Find where the given text appears and provide that cell's center as [x, y] coordinate. 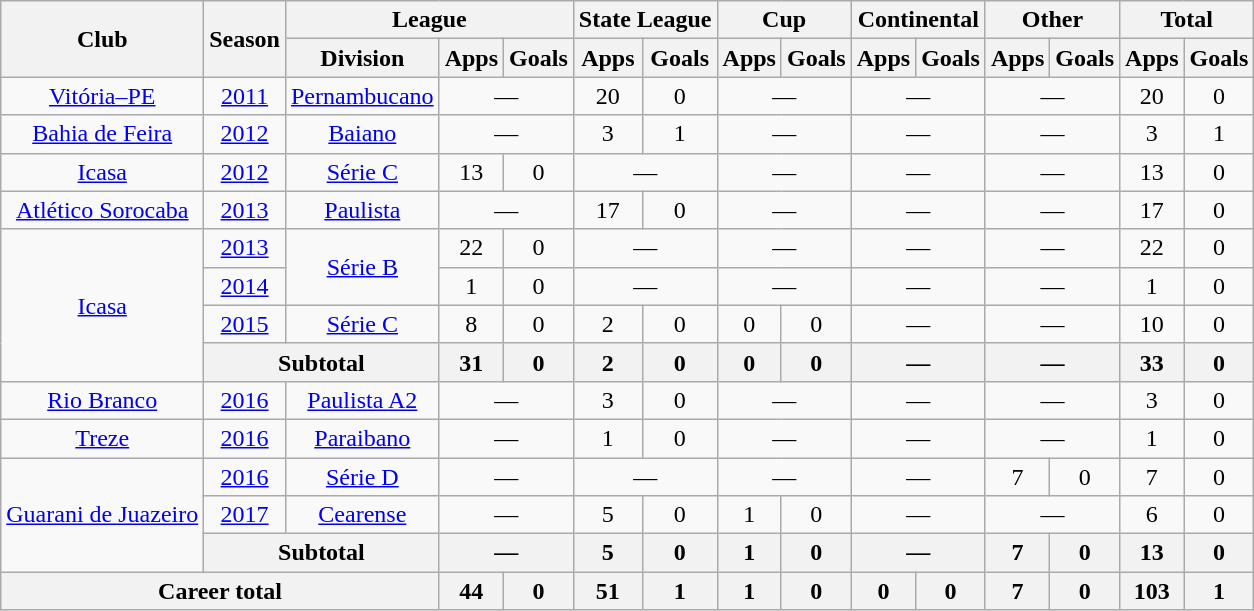
Pernambucano [362, 96]
Cearense [362, 515]
Série B [362, 267]
33 [1152, 362]
Bahia de Feira [102, 134]
Paraibano [362, 438]
10 [1152, 324]
Other [1052, 20]
31 [471, 362]
2015 [245, 324]
6 [1152, 515]
Career total [220, 591]
Club [102, 39]
103 [1152, 591]
2011 [245, 96]
Treze [102, 438]
Paulista [362, 210]
Atlético Sorocaba [102, 210]
8 [471, 324]
2014 [245, 286]
Série D [362, 477]
Rio Branco [102, 400]
2017 [245, 515]
44 [471, 591]
Total [1187, 20]
51 [608, 591]
Paulista A2 [362, 400]
Baiano [362, 134]
Season [245, 39]
Guarani de Juazeiro [102, 515]
State League [645, 20]
Continental [918, 20]
Division [362, 58]
Cup [784, 20]
Vitória–PE [102, 96]
League [429, 20]
